Return (X, Y) of the center of cell containing provided text 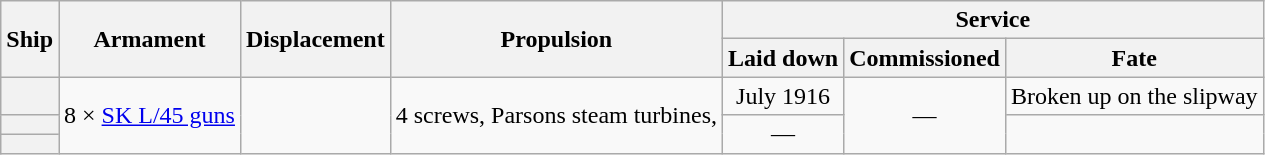
4 screws, Parsons steam turbines, (556, 115)
July 1916 (784, 96)
Displacement (315, 39)
Armament (150, 39)
Ship (30, 39)
Fate (1134, 58)
Propulsion (556, 39)
Service (994, 20)
8 × SK L/45 guns (150, 115)
Commissioned (925, 58)
Laid down (784, 58)
Broken up on the slipway (1134, 96)
